Pinpoint the cell where the given text exists, returning its (x, y) midpoint coordinate. 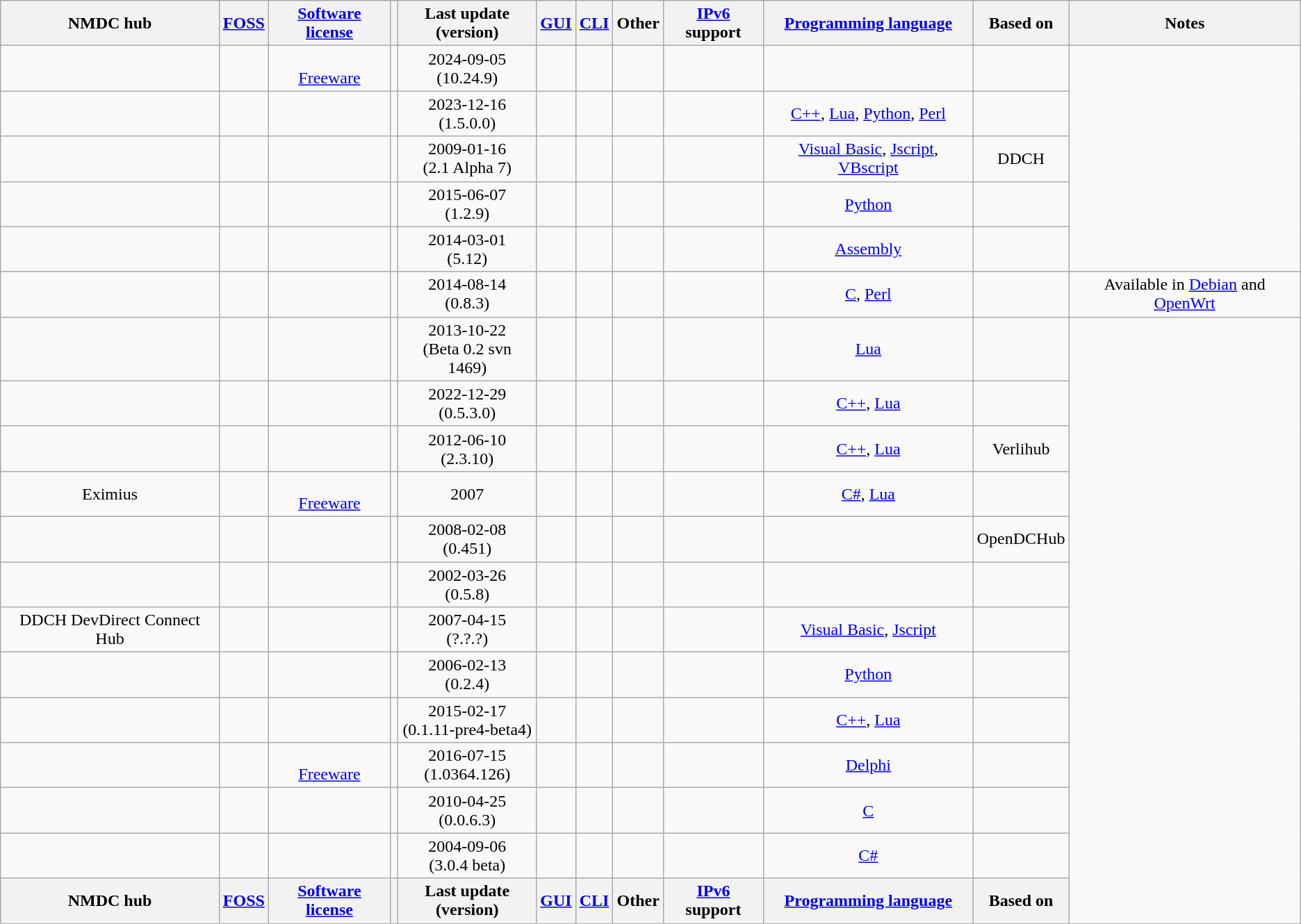
2009-01-16(2.1 Alpha 7) (467, 158)
Notes (1184, 24)
Verlihub (1021, 449)
2023-12-16(1.5.0.0) (467, 114)
2014-03-01(5.12) (467, 249)
C++, Lua, Python, Perl (868, 114)
DDCH DevDirect Connect Hub (110, 629)
C (868, 810)
C#, Lua (868, 493)
Lua (868, 349)
C# (868, 856)
2010-04-25(0.0.6.3) (467, 810)
2022-12-29(0.5.3.0) (467, 403)
2004-09-06(3.0.4 beta) (467, 856)
Delphi (868, 766)
Assembly (868, 249)
Available in Debian and OpenWrt (1184, 295)
2007 (467, 493)
2006-02-13(0.2.4) (467, 675)
OpenDCHub (1021, 539)
C, Perl (868, 295)
2015-06-07(1.2.9) (467, 204)
Visual Basic, Jscript (868, 629)
2024-09-05(10.24.9) (467, 68)
DDCH (1021, 158)
Eximius (110, 493)
2015-02-17(0.1.11-pre4-beta4) (467, 720)
2012-06-10(2.3.10) (467, 449)
2008-02-08(0.451) (467, 539)
2014-08-14(0.8.3) (467, 295)
2013-10-22(Beta 0.2 svn 1469) (467, 349)
Visual Basic, Jscript, VBscript (868, 158)
2016-07-15(1.0364.126) (467, 766)
2007-04-15(?.?.?) (467, 629)
2002-03-26(0.5.8) (467, 584)
